Find where the given text appears and provide that cell's center as [X, Y] coordinate. 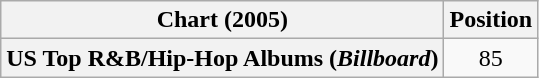
US Top R&B/Hip-Hop Albums (Billboard) [222, 58]
85 [491, 58]
Chart (2005) [222, 20]
Position [491, 20]
